Output the [x, y] coordinate of the center of the cell containing the given text.  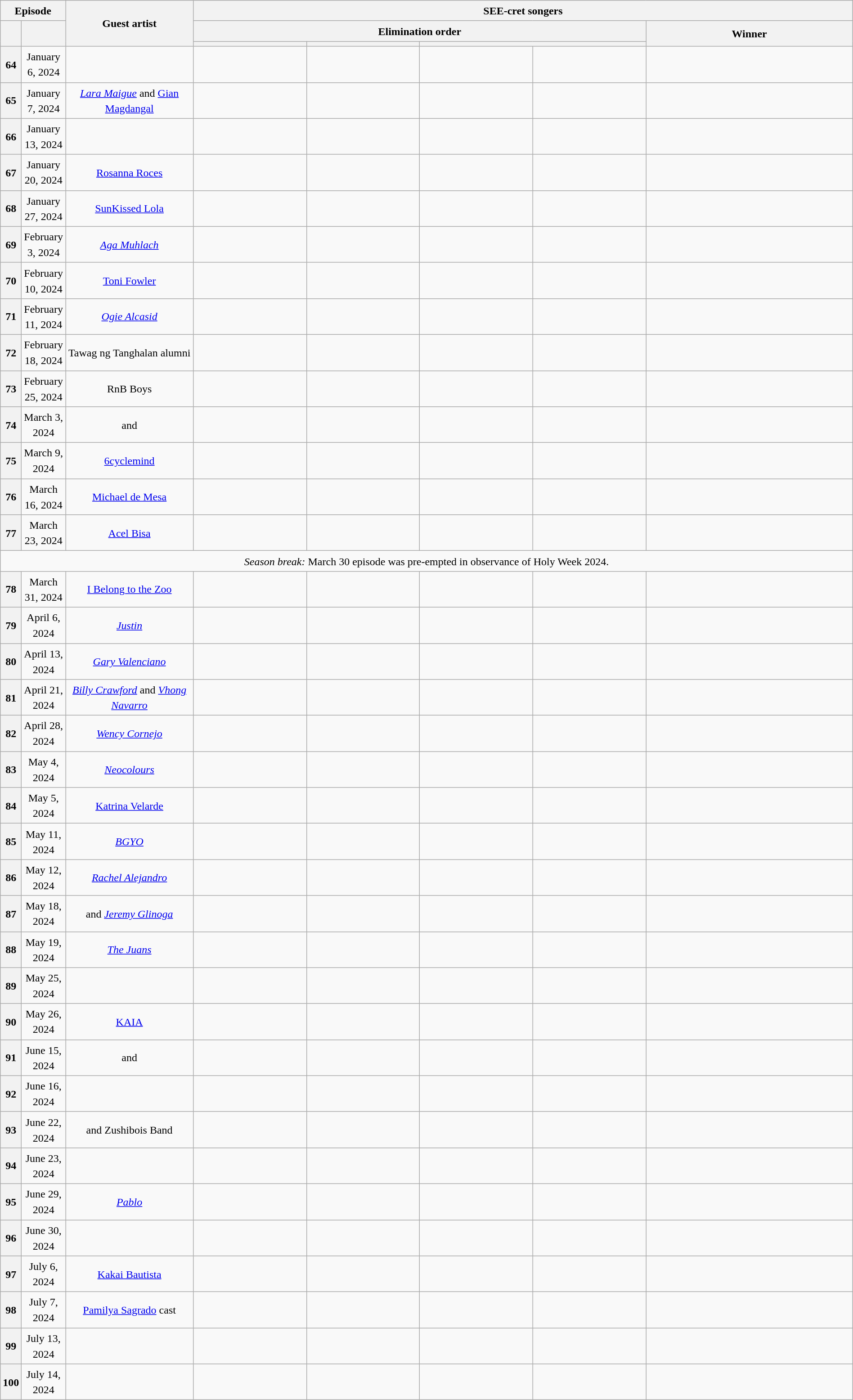
January 27, 2024 [44, 208]
Aga Muhlach [130, 244]
77 [11, 533]
February 11, 2024 [44, 316]
Lara Maigue and Gian Magdangal [130, 100]
February 10, 2024 [44, 280]
82 [11, 734]
87 [11, 914]
Gary Valenciano [130, 662]
Michael de Mesa [130, 497]
April 6, 2024 [44, 625]
90 [11, 1022]
84 [11, 806]
March 23, 2024 [44, 533]
Elimination order [420, 31]
64 [11, 64]
65 [11, 100]
June 22, 2024 [44, 1130]
96 [11, 1238]
RnB Boys [130, 389]
83 [11, 770]
and Jeremy Glinoga [130, 914]
91 [11, 1058]
Pamilya Sagrado cast [130, 1310]
100 [11, 1382]
Neocolours [130, 770]
January 20, 2024 [44, 172]
97 [11, 1274]
71 [11, 316]
78 [11, 589]
94 [11, 1166]
Episode [33, 11]
73 [11, 389]
Tawag ng Tanghalan alumni [130, 352]
May 5, 2024 [44, 806]
Toni Fowler [130, 280]
KAIA [130, 1022]
May 4, 2024 [44, 770]
April 21, 2024 [44, 698]
June 15, 2024 [44, 1058]
March 9, 2024 [44, 461]
74 [11, 425]
Billy Crawford and Vhong Navarro [130, 698]
93 [11, 1130]
January 13, 2024 [44, 136]
75 [11, 461]
July 14, 2024 [44, 1382]
June 29, 2024 [44, 1202]
Acel Bisa [130, 533]
88 [11, 950]
92 [11, 1094]
March 3, 2024 [44, 425]
95 [11, 1202]
99 [11, 1346]
June 30, 2024 [44, 1238]
Kakai Bautista [130, 1274]
66 [11, 136]
Season break: March 30 episode was pre-empted in observance of Holy Week 2024. [426, 561]
January 6, 2024 [44, 64]
81 [11, 698]
May 12, 2024 [44, 878]
Rosanna Roces [130, 172]
98 [11, 1310]
Rachel Alejandro [130, 878]
69 [11, 244]
SEE-cret songers [523, 11]
and Zushibois Band [130, 1130]
85 [11, 842]
89 [11, 986]
Justin [130, 625]
June 23, 2024 [44, 1166]
70 [11, 280]
July 6, 2024 [44, 1274]
May 25, 2024 [44, 986]
February 18, 2024 [44, 352]
February 3, 2024 [44, 244]
July 13, 2024 [44, 1346]
I Belong to the Zoo [130, 589]
Winner [750, 33]
86 [11, 878]
76 [11, 497]
Pablo [130, 1202]
April 13, 2024 [44, 662]
March 31, 2024 [44, 589]
68 [11, 208]
May 11, 2024 [44, 842]
June 16, 2024 [44, 1094]
Ogie Alcasid [130, 316]
May 18, 2024 [44, 914]
May 26, 2024 [44, 1022]
July 7, 2024 [44, 1310]
February 25, 2024 [44, 389]
March 16, 2024 [44, 497]
April 28, 2024 [44, 734]
67 [11, 172]
Katrina Velarde [130, 806]
72 [11, 352]
SunKissed Lola [130, 208]
80 [11, 662]
Wency Cornejo [130, 734]
79 [11, 625]
The Juans [130, 950]
BGYO [130, 842]
January 7, 2024 [44, 100]
Guest artist [130, 23]
May 19, 2024 [44, 950]
6cyclemind [130, 461]
